Pinpoint the cell where the given text exists, returning its [x, y] midpoint coordinate. 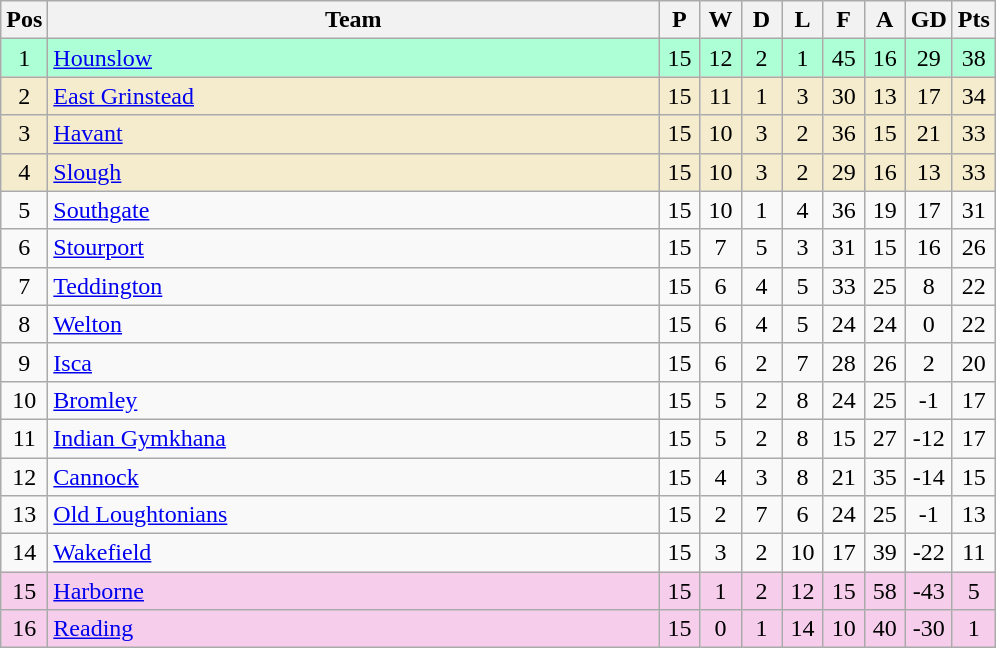
20 [974, 362]
W [720, 20]
Cannock [354, 477]
28 [844, 362]
Harborne [354, 591]
F [844, 20]
19 [884, 210]
-30 [928, 629]
35 [884, 477]
Pos [24, 20]
Hounslow [354, 58]
34 [974, 96]
40 [884, 629]
A [884, 20]
Southgate [354, 210]
Isca [354, 362]
Wakefield [354, 553]
Reading [354, 629]
9 [24, 362]
30 [844, 96]
38 [974, 58]
D [762, 20]
Havant [354, 134]
GD [928, 20]
27 [884, 438]
-43 [928, 591]
39 [884, 553]
Teddington [354, 286]
L [802, 20]
-14 [928, 477]
Indian Gymkhana [354, 438]
Slough [354, 172]
Welton [354, 324]
Team [354, 20]
Stourport [354, 248]
Pts [974, 20]
-22 [928, 553]
-12 [928, 438]
58 [884, 591]
Bromley [354, 400]
Old Loughtonians [354, 515]
East Grinstead [354, 96]
P [680, 20]
45 [844, 58]
